Determine the (x, y) coordinate at the center of the cell enclosing the given text.  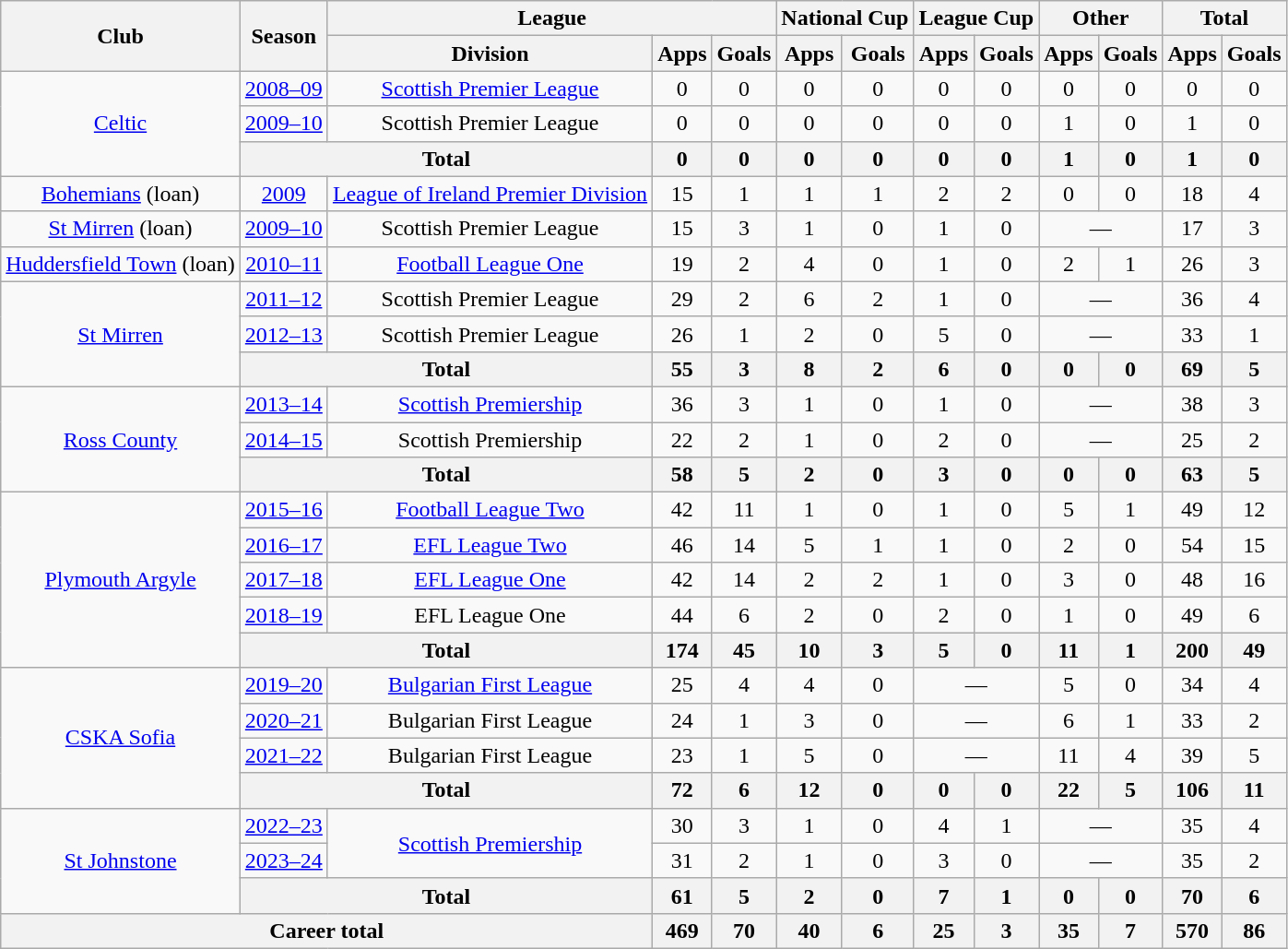
Huddersfield Town (loan) (121, 264)
39 (1192, 755)
CSKA Sofia (121, 738)
69 (1192, 369)
46 (682, 545)
St Mirren (loan) (121, 229)
2021–22 (284, 755)
Football League One (490, 264)
Division (490, 53)
2012–13 (284, 334)
2022–23 (284, 825)
League of Ireland Premier Division (490, 194)
Plymouth Argyle (121, 580)
EFL League Two (490, 545)
2013–14 (284, 404)
61 (682, 896)
8 (809, 369)
St Mirren (121, 334)
16 (1254, 580)
55 (682, 369)
469 (682, 931)
Football League Two (490, 510)
19 (682, 264)
2018–19 (284, 615)
2009 (284, 194)
2015–16 (284, 510)
72 (682, 790)
Bohemians (loan) (121, 194)
24 (682, 720)
2019–20 (284, 685)
Club (121, 36)
2011–12 (284, 299)
54 (1192, 545)
63 (1192, 475)
570 (1192, 931)
174 (682, 650)
45 (744, 650)
St Johnstone (121, 860)
29 (682, 299)
106 (1192, 790)
38 (1192, 404)
2016–17 (284, 545)
10 (809, 650)
34 (1192, 685)
Ross County (121, 439)
Season (284, 36)
Career total (326, 931)
48 (1192, 580)
86 (1254, 931)
31 (682, 860)
18 (1192, 194)
League Cup (976, 18)
44 (682, 615)
30 (682, 825)
2008–09 (284, 89)
40 (809, 931)
2014–15 (284, 440)
17 (1192, 229)
2017–18 (284, 580)
2010–11 (284, 264)
Celtic (121, 124)
National Cup (845, 18)
2020–21 (284, 720)
Other (1101, 18)
2023–24 (284, 860)
League (551, 18)
58 (682, 475)
23 (682, 755)
200 (1192, 650)
